Provide the (X, Y) coordinate of the cell's center where the given text is located.  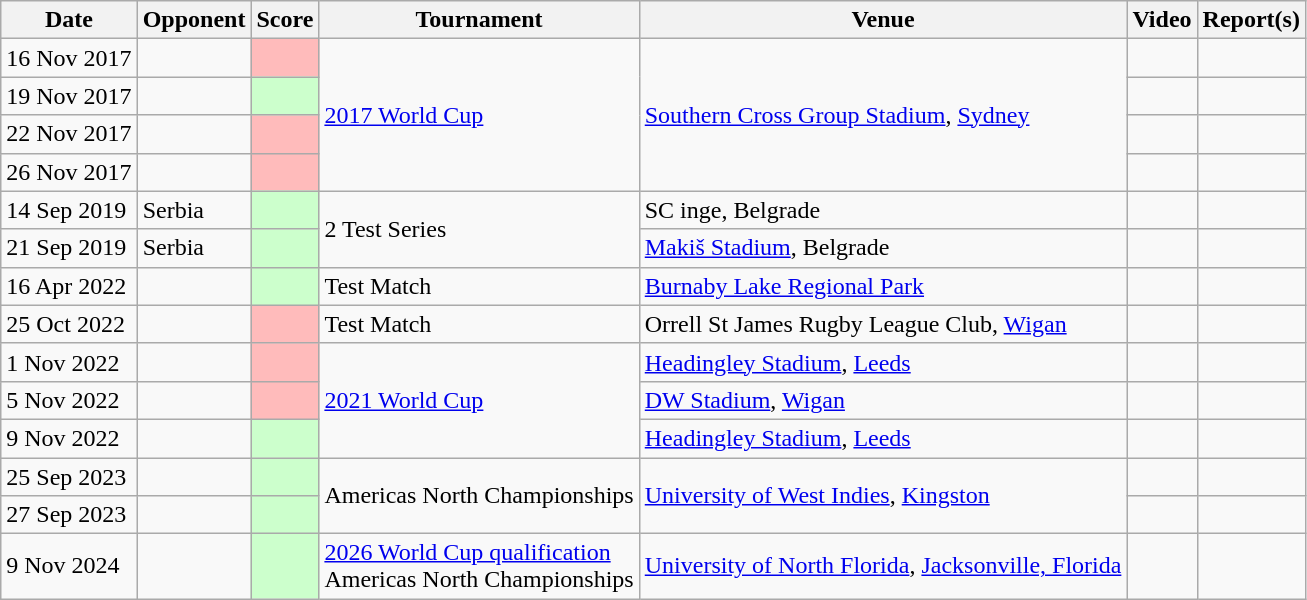
1 Nov 2022 (69, 362)
Opponent (194, 20)
University of West Indies, Kingston (883, 496)
Score (285, 20)
University of North Florida, Jacksonville, Florida (883, 566)
19 Nov 2017 (69, 96)
22 Nov 2017 (69, 134)
DW Stadium, Wigan (883, 400)
Video (1162, 20)
14 Sep 2019 (69, 210)
Date (69, 20)
Report(s) (1251, 20)
16 Nov 2017 (69, 58)
16 Apr 2022 (69, 286)
26 Nov 2017 (69, 172)
27 Sep 2023 (69, 515)
Venue (883, 20)
25 Sep 2023 (69, 477)
2021 World Cup (479, 400)
Orrell St James Rugby League Club, Wigan (883, 324)
25 Oct 2022 (69, 324)
Americas North Championships (479, 496)
21 Sep 2019 (69, 248)
SC inge, Belgrade (883, 210)
Tournament (479, 20)
Southern Cross Group Stadium, Sydney (883, 115)
9 Nov 2022 (69, 438)
2 Test Series (479, 229)
Makiš Stadium, Belgrade (883, 248)
Burnaby Lake Regional Park (883, 286)
2017 World Cup (479, 115)
2026 World Cup qualificationAmericas North Championships (479, 566)
5 Nov 2022 (69, 400)
9 Nov 2024 (69, 566)
